Identify which cell holds the provided text, then report its [x, y] central coordinate. 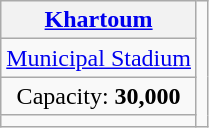
Khartoum [99, 20]
Municipal Stadium [99, 58]
Capacity: 30,000 [99, 96]
